Capture the cell that displays the provided text and extract its [x, y] central coordinate. 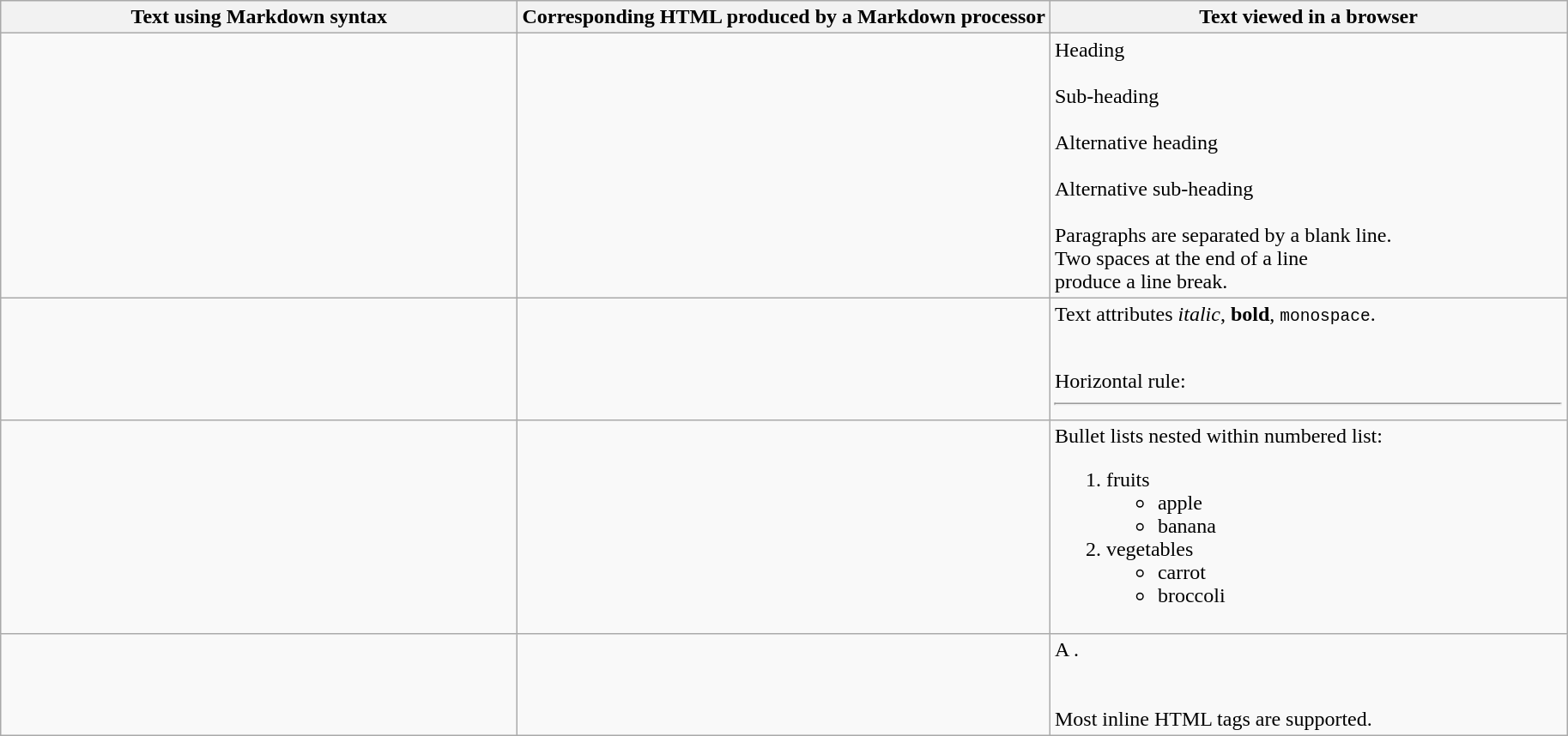
Text viewed in a browser [1308, 17]
Text using Markdown syntax [259, 17]
Bullet lists nested within numbered list:fruitsapplebananavegetablescarrotbroccoli [1308, 527]
A .Most inline HTML tags are supported. [1308, 685]
Corresponding HTML produced by a Markdown processor [784, 17]
Text attributes italic, bold, monospace.Horizontal rule: [1308, 359]
